Provide the (x, y) coordinate of the cell's center where the given text is located.  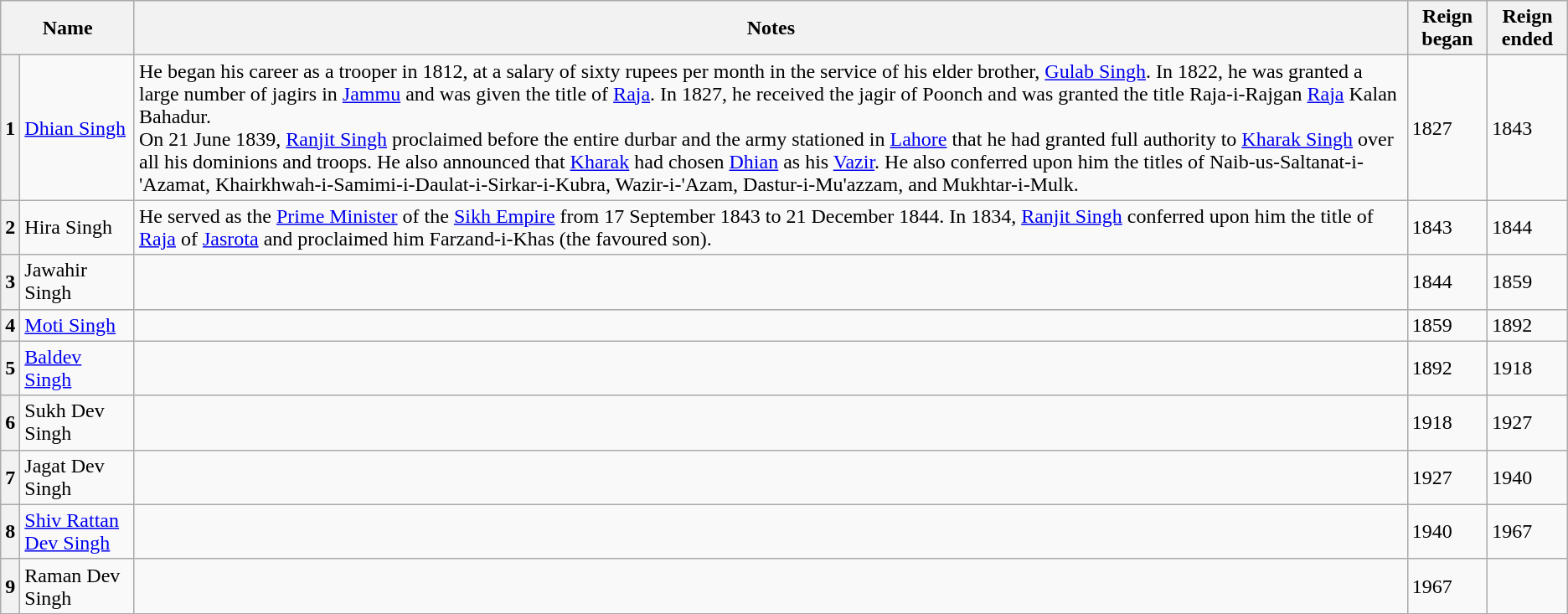
1827 (1447, 127)
Reign began (1447, 28)
Notes (771, 28)
7 (10, 477)
Name (68, 28)
Moti Singh (77, 325)
8 (10, 531)
2 (10, 228)
Jawahir Singh (77, 281)
1 (10, 127)
Raman Dev Singh (77, 586)
Dhian Singh (77, 127)
Hira Singh (77, 228)
9 (10, 586)
Baldev Singh (77, 369)
Shiv Rattan Dev Singh (77, 531)
Sukh Dev Singh (77, 422)
Jagat Dev Singh (77, 477)
4 (10, 325)
Reign ended (1528, 28)
3 (10, 281)
5 (10, 369)
6 (10, 422)
